Determine the (x, y) coordinate at the center of the cell enclosing the given text.  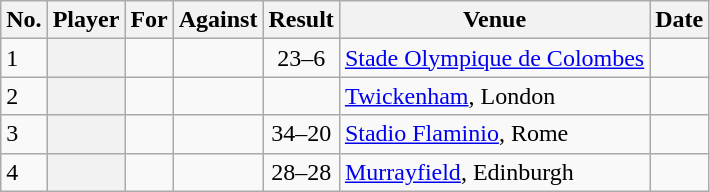
23–6 (301, 58)
Against (218, 20)
1 (24, 58)
28–28 (301, 172)
Result (301, 20)
3 (24, 134)
4 (24, 172)
For (149, 20)
Twickenham, London (494, 96)
Date (680, 20)
34–20 (301, 134)
Stadio Flaminio, Rome (494, 134)
Murrayfield, Edinburgh (494, 172)
2 (24, 96)
Venue (494, 20)
Player (86, 20)
No. (24, 20)
Stade Olympique de Colombes (494, 58)
